From the cell containing the given text, extract its center point as (X, Y) coordinate. 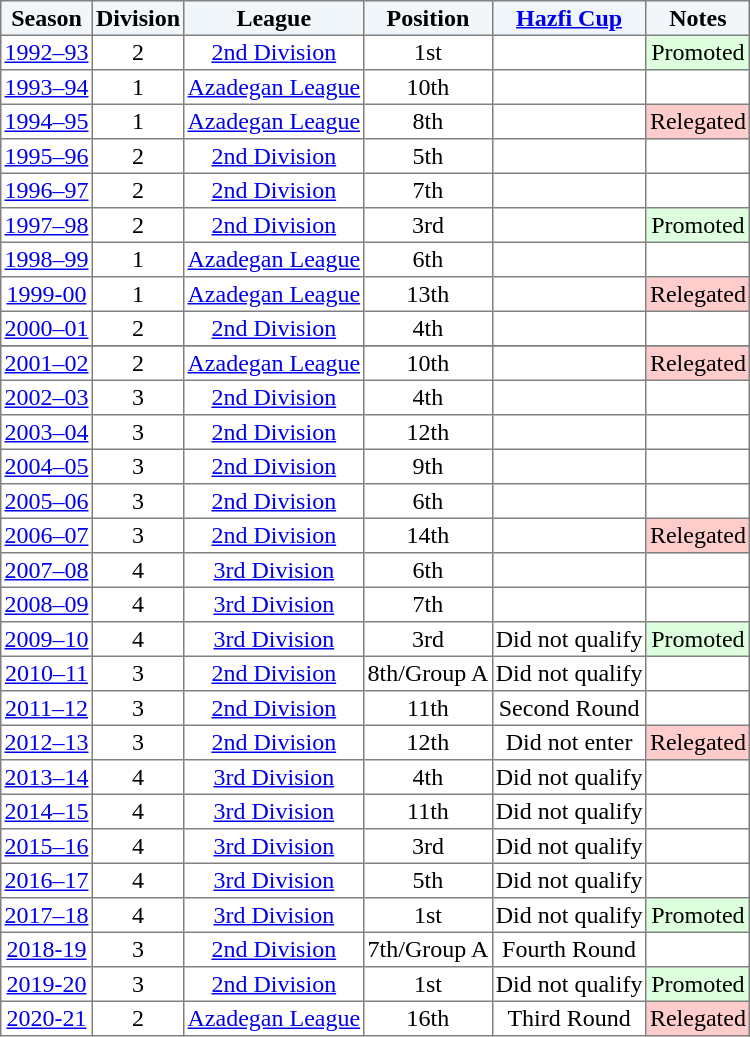
14th (428, 535)
Season (47, 18)
1996–97 (47, 190)
Did not enter (569, 742)
Second Round (569, 708)
2019-20 (47, 984)
2015–16 (47, 846)
2009–10 (47, 639)
2010–11 (47, 673)
1992–93 (47, 52)
League (274, 18)
2001–02 (47, 363)
1997–98 (47, 225)
8th (428, 121)
7th/Group A (428, 949)
2007–08 (47, 570)
2004–05 (47, 466)
Notes (698, 18)
1995–96 (47, 156)
1998–99 (47, 259)
Fourth Round (569, 949)
13th (428, 294)
2020-21 (47, 1018)
2005–06 (47, 501)
Division (138, 18)
2012–13 (47, 742)
Position (428, 18)
Third Round (569, 1018)
2006–07 (47, 535)
9th (428, 466)
2018-19 (47, 949)
Hazfi Cup (569, 18)
2013–14 (47, 777)
2000–01 (47, 328)
2003–04 (47, 432)
2008–09 (47, 604)
1993–94 (47, 87)
2016–17 (47, 880)
1994–95 (47, 121)
16th (428, 1018)
2011–12 (47, 708)
2017–18 (47, 915)
8th/Group A (428, 673)
2014–15 (47, 811)
2002–03 (47, 397)
1999-00 (47, 294)
